From the cell containing the given text, extract its center point as [X, Y] coordinate. 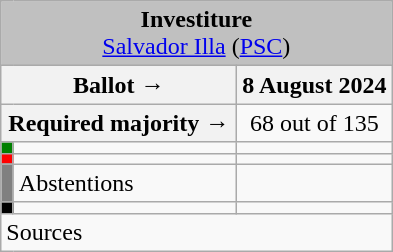
Sources [196, 232]
8 August 2024 [314, 85]
68 out of 135 [314, 123]
InvestitureSalvador Illa (PSC) [196, 34]
Ballot → [119, 85]
Abstentions [125, 183]
Required majority → [119, 123]
